Locate the cell with the specified text and output its (x, y) center coordinate. 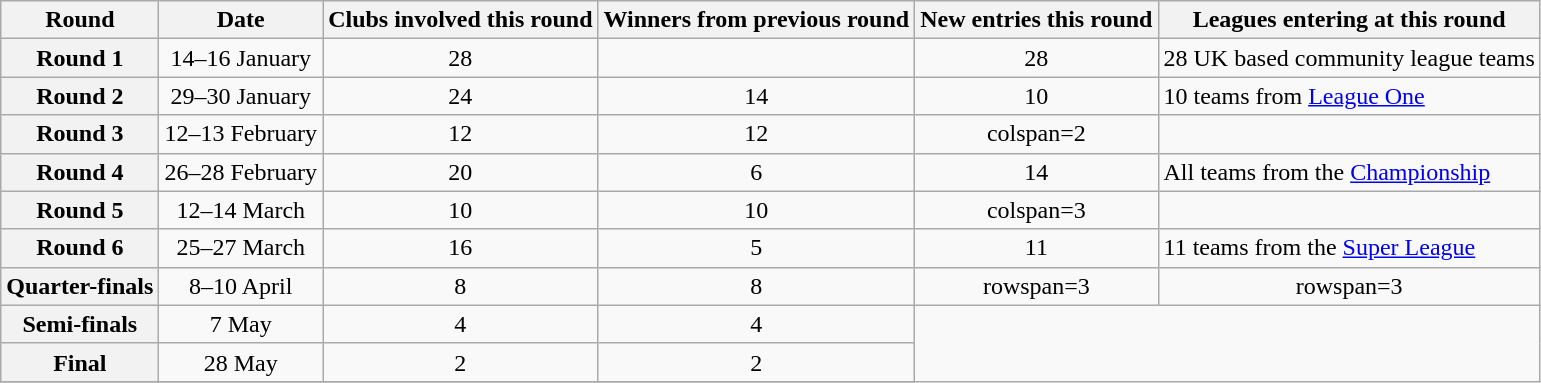
Round 6 (80, 248)
28 May (241, 362)
colspan=2 (1036, 134)
7 May (241, 324)
6 (756, 172)
14–16 January (241, 58)
Round (80, 20)
24 (460, 96)
10 teams from League One (1349, 96)
Round 4 (80, 172)
26–28 February (241, 172)
Round 2 (80, 96)
29–30 January (241, 96)
16 (460, 248)
8–10 April (241, 286)
Round 5 (80, 210)
28 UK based community league teams (1349, 58)
20 (460, 172)
Round 3 (80, 134)
colspan=3 (1036, 210)
11 (1036, 248)
Clubs involved this round (460, 20)
5 (756, 248)
Leagues entering at this round (1349, 20)
12–13 February (241, 134)
12–14 March (241, 210)
Quarter-finals (80, 286)
Final (80, 362)
New entries this round (1036, 20)
Round 1 (80, 58)
All teams from the Championship (1349, 172)
Date (241, 20)
Winners from previous round (756, 20)
11 teams from the Super League (1349, 248)
Semi-finals (80, 324)
25–27 March (241, 248)
